Scan for the cell matching the given text and deliver its [X, Y] coordinate at center. 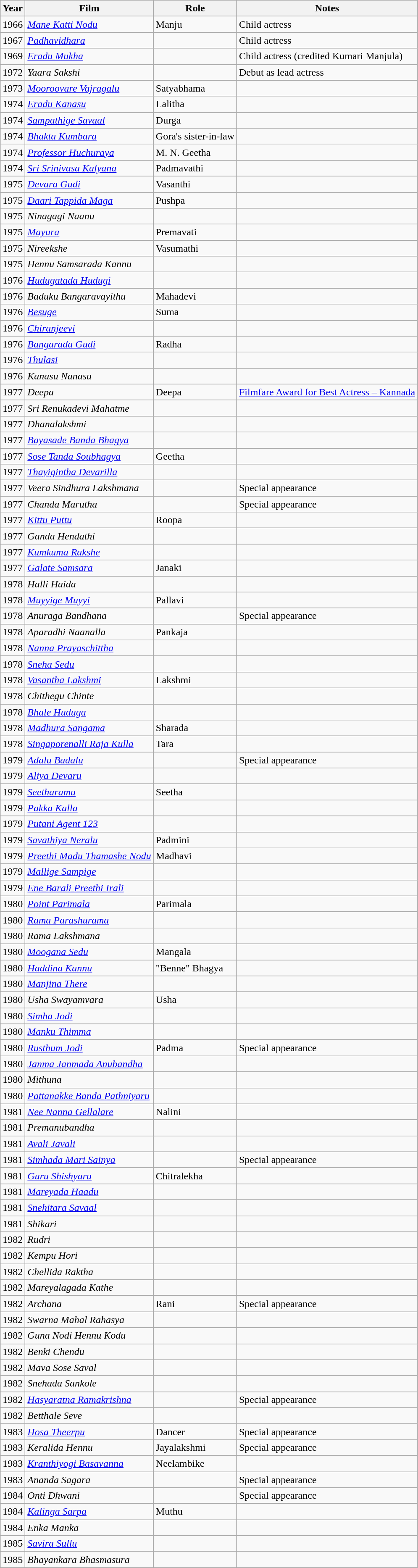
Putani Agent 123 [89, 824]
Mayura [89, 232]
Sharada [195, 728]
Benki Chendu [89, 1352]
Eradu Mukha [89, 56]
Daari Tappida Maga [89, 200]
Manjina There [89, 984]
Notes [327, 8]
Mareyalagada Kathe [89, 1288]
Pallavi [195, 600]
Premanubandha [89, 1128]
Vasanthi [195, 184]
Ene Barali Preethi Irali [89, 888]
Pakka Kalla [89, 808]
Savathiya Neralu [89, 840]
Gora's sister-in-law [195, 136]
Lakshmi [195, 680]
Muthu [195, 1512]
Bhakta Kumbara [89, 136]
Janma Janmada Anubandha [89, 1064]
Archana [89, 1304]
Keralida Hennu [89, 1447]
Avali Javali [89, 1144]
Halli Haida [89, 584]
Chiranjeevi [89, 328]
Bangarada Gudi [89, 344]
Enka Manka [89, 1528]
Sampathige Savaal [89, 120]
Film [89, 8]
Chitralekha [195, 1176]
Rama Lakshmana [89, 936]
Lalitha [195, 104]
Rama Parashurama [89, 920]
1966 [13, 24]
Preethi Madu Thamashe Nodu [89, 856]
Guru Shishyaru [89, 1176]
Tara [195, 744]
Kranthiyogi Basavanna [89, 1463]
Rudri [89, 1240]
Janaki [195, 568]
Kempu Hori [89, 1256]
Onti Dhwani [89, 1496]
Kanasu Nanasu [89, 376]
Pushpa [195, 200]
M. N. Geetha [195, 152]
Rani [195, 1304]
Nanna Prayaschittha [89, 648]
Seetha [195, 792]
Snehitara Savaal [89, 1208]
Sneha Sedu [89, 664]
Chanda Marutha [89, 504]
1969 [13, 56]
Haddina Kannu [89, 968]
Kittu Puttu [89, 520]
Usha Swayamvara [89, 1000]
Madhura Sangama [89, 728]
Mithuna [89, 1080]
1967 [13, 40]
Hosa Theerpu [89, 1431]
Padmini [195, 840]
Savira Sullu [89, 1544]
Premavati [195, 232]
Swarna Mahal Rahasya [89, 1320]
Chithegu Chinte [89, 696]
Adalu Badalu [89, 760]
Chellida Raktha [89, 1272]
Shikari [89, 1224]
Nee Nanna Gellalare [89, 1112]
Thayigintha Devarilla [89, 472]
Padhavidhara [89, 40]
Padmavathi [195, 168]
Bhayankara Bhasmasura [89, 1560]
Aparadhi Naanalla [89, 632]
Yaara Sakshi [89, 72]
Mahadevi [195, 296]
Dancer [195, 1431]
Neelambike [195, 1463]
Manju [195, 24]
Seetharamu [89, 792]
Eradu Kanasu [89, 104]
Madhavi [195, 856]
Roopa [195, 520]
Sose Tanda Soubhagya [89, 456]
Simha Jodi [89, 1016]
Veera Sindhura Lakshmana [89, 488]
Mareyada Haadu [89, 1192]
Nireekshe [89, 248]
Ninagagi Naanu [89, 216]
Professor Huchuraya [89, 152]
Role [195, 8]
Debut as lead actress [327, 72]
Snehada Sankole [89, 1384]
Kalinga Sarpa [89, 1512]
Mane Katti Nodu [89, 24]
Year [13, 8]
Moogana Sedu [89, 952]
Sri Srinivasa Kalyana [89, 168]
"Benne" Bhagya [195, 968]
Singaporenalli Raja Kulla [89, 744]
Pattanakke Banda Pathniyaru [89, 1096]
Durga [195, 120]
Galate Samsara [89, 568]
Vasantha Lakshmi [89, 680]
1973 [13, 88]
Vasumathi [195, 248]
Padma [195, 1048]
Mangala [195, 952]
Pankaja [195, 632]
Point Parimala [89, 904]
Usha [195, 1000]
Simhada Mari Sainya [89, 1160]
Mava Sose Saval [89, 1368]
Sri Renukadevi Mahatme [89, 408]
Hasyaratna Ramakrishna [89, 1400]
Satyabhama [195, 88]
Rusthum Jodi [89, 1048]
Ananda Sagara [89, 1479]
Jayalakshmi [195, 1447]
Hennu Samsarada Kannu [89, 264]
Guna Nodi Hennu Kodu [89, 1336]
Mallige Sampige [89, 872]
Besuge [89, 312]
Devara Gudi [89, 184]
1972 [13, 72]
Thulasi [89, 360]
Aliya Devaru [89, 776]
Muyyige Muyyi [89, 600]
Filmfare Award for Best Actress – Kannada [327, 392]
Child actress (credited Kumari Manjula) [327, 56]
Nalini [195, 1112]
Manku Thimma [89, 1032]
Mooroovare Vajragalu [89, 88]
Ganda Hendathi [89, 536]
Geetha [195, 456]
Suma [195, 312]
Anuraga Bandhana [89, 616]
Hudugatada Hudugi [89, 280]
Baduku Bangaravayithu [89, 296]
Parimala [195, 904]
Kumkuma Rakshe [89, 552]
Dhanalakshmi [89, 424]
Bhale Huduga [89, 712]
Betthale Seve [89, 1415]
Radha [195, 344]
Bayasade Banda Bhagya [89, 440]
